Return the (x, y) coordinate for the center point of the cell that contains the specified text.  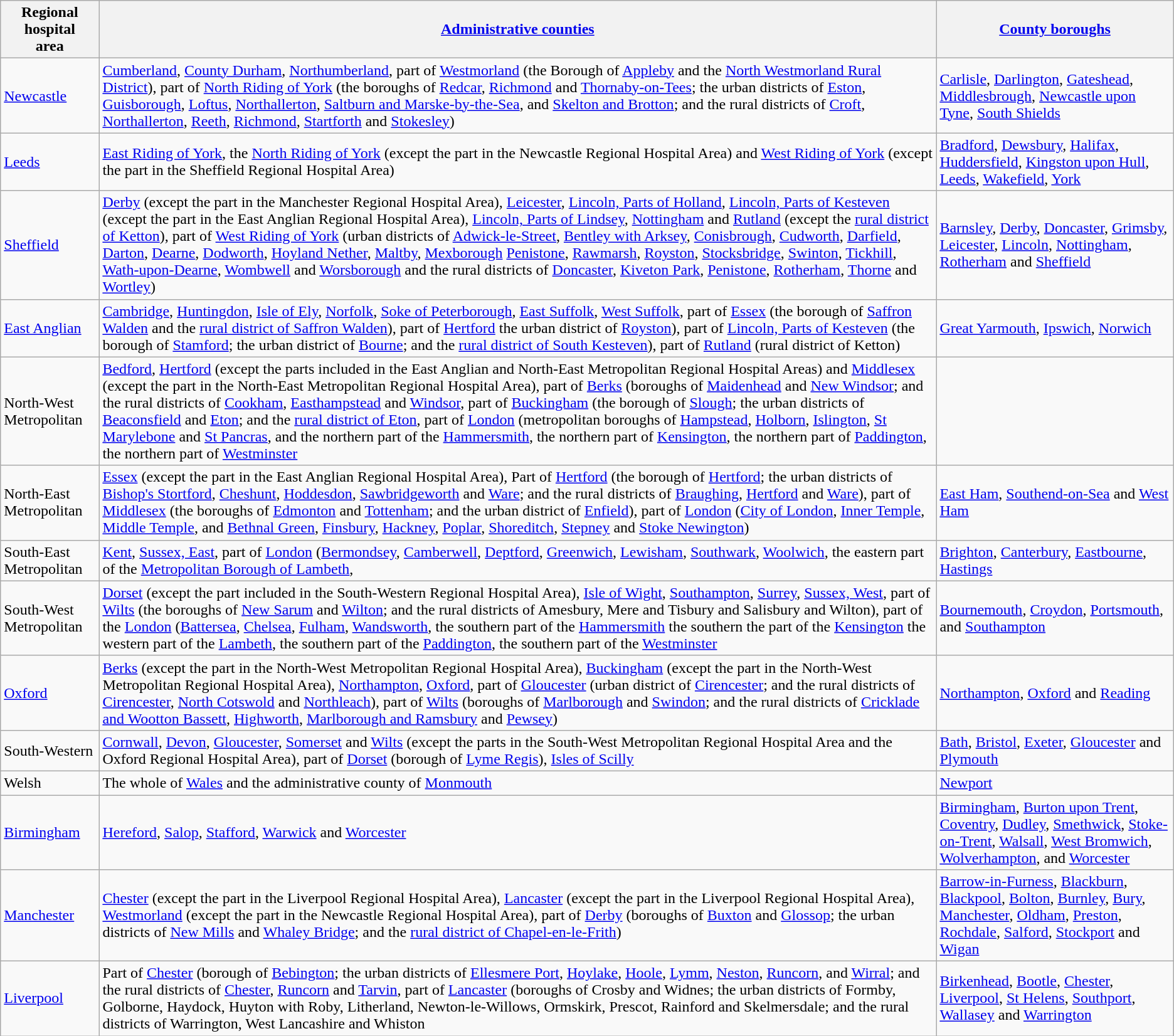
North-East Metropolitan (50, 503)
North-West Metropolitan (50, 411)
Bournemouth, Croydon, Portsmouth, and Southampton (1055, 618)
Oxford (50, 692)
Barnsley, Derby, Doncaster, Grimsby, Leicester, Lincoln, Nottingham, Rotherham and Sheffield (1055, 245)
Barrow-in-Furness, Blackburn, Blackpool, Bolton, Burnley, Bury, Manchester, Oldham, Preston, Rochdale, Salford, Stockport and Wigan (1055, 916)
Great Yarmouth, Ipswich, Norwich (1055, 328)
Sheffield (50, 245)
Bath, Bristol, Exeter, Gloucester and Plymouth (1055, 750)
Welsh (50, 783)
Birmingham (50, 833)
Leeds (50, 162)
Administrative counties (518, 29)
The whole of Wales and the administrative county of Monmouth (518, 783)
East Ham, Southend-on-Sea and West Ham (1055, 503)
Brighton, Canterbury, Eastbourne, Hastings (1055, 561)
Liverpool (50, 998)
Birkenhead, Bootle, Chester, Liverpool, St Helens, Southport, Wallasey and Warrington (1055, 998)
Newport (1055, 783)
Birmingham, Burton upon Trent, Coventry, Dudley, Smethwick, Stoke-on-Trent, Walsall, West Bromwich, Wolverhampton, and Worcester (1055, 833)
Hereford, Salop, Stafford, Warwick and Worcester (518, 833)
East Anglian (50, 328)
Manchester (50, 916)
South-East Metropolitan (50, 561)
South-West Metropolitan (50, 618)
Northampton, Oxford and Reading (1055, 692)
Bradford, Dewsbury, Halifax, Huddersfield, Kingston upon Hull, Leeds, Wakefield, York (1055, 162)
Regional hospital area (50, 29)
County boroughs (1055, 29)
Carlisle, Darlington, Gateshead, Middlesbrough, Newcastle upon Tyne, South Shields (1055, 95)
Newcastle (50, 95)
South-Western (50, 750)
